Provide the (X, Y) coordinate of the cell's center where the given text is located.  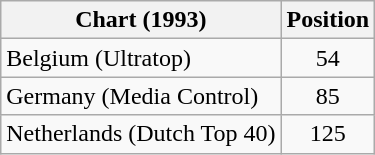
Position (328, 20)
Chart (1993) (141, 20)
Belgium (Ultratop) (141, 58)
85 (328, 96)
54 (328, 58)
Netherlands (Dutch Top 40) (141, 134)
Germany (Media Control) (141, 96)
125 (328, 134)
